Pinpoint the cell where the given text exists, returning its (X, Y) midpoint coordinate. 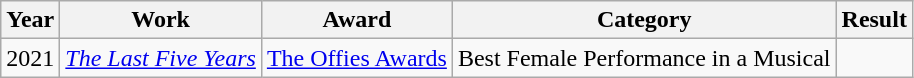
2021 (30, 58)
Best Female Performance in a Musical (644, 58)
Result (874, 20)
Category (644, 20)
Award (356, 20)
The Offies Awards (356, 58)
Year (30, 20)
Work (161, 20)
The Last Five Years (161, 58)
